Capture the cell that displays the provided text and extract its (X, Y) central coordinate. 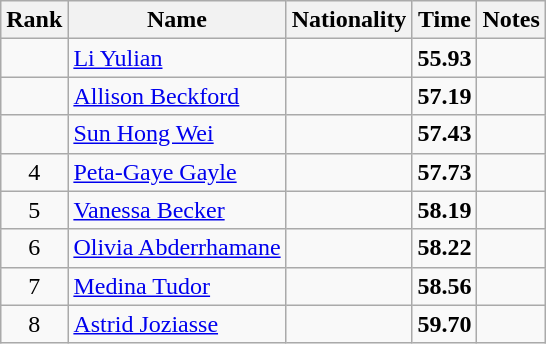
59.70 (444, 324)
Notes (511, 20)
Li Yulian (177, 58)
5 (34, 210)
Olivia Abderrhamane (177, 248)
57.43 (444, 134)
Nationality (349, 20)
Rank (34, 20)
55.93 (444, 58)
Allison Beckford (177, 96)
Time (444, 20)
Peta-Gaye Gayle (177, 172)
Medina Tudor (177, 286)
57.73 (444, 172)
7 (34, 286)
58.22 (444, 248)
Astrid Joziasse (177, 324)
4 (34, 172)
58.19 (444, 210)
6 (34, 248)
Sun Hong Wei (177, 134)
57.19 (444, 96)
Name (177, 20)
58.56 (444, 286)
Vanessa Becker (177, 210)
8 (34, 324)
